Return the [x, y] coordinate for the center point of the cell that contains the specified text.  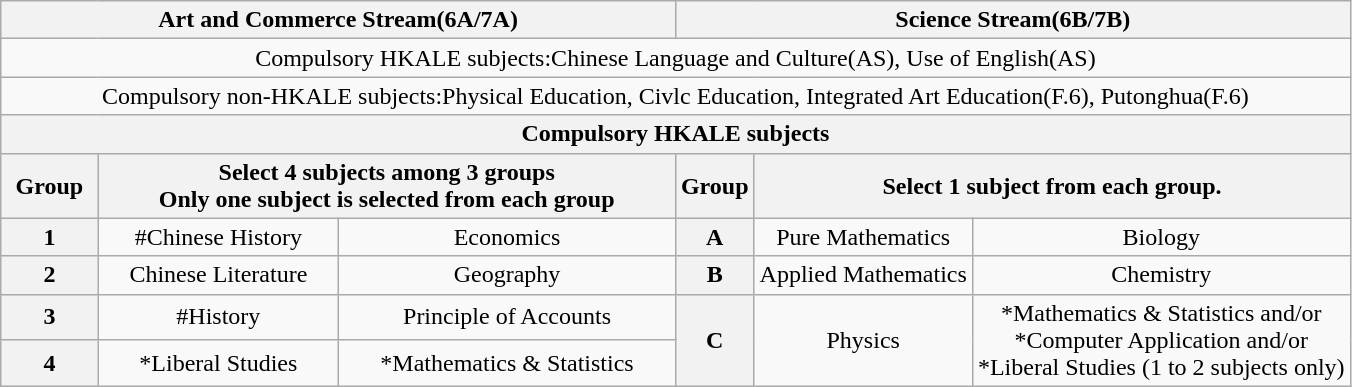
#Chinese History [218, 237]
Pure Mathematics [863, 237]
Biology [1161, 237]
Physics [863, 340]
#History [218, 317]
Principle of Accounts [508, 317]
3 [50, 317]
4 [50, 363]
Economics [508, 237]
*Mathematics & Statistics and/or *Computer Application and/or *Liberal Studies (1 to 2 subjects only) [1161, 340]
Compulsory HKALE subjects:Chinese Language and Culture(AS), Use of English(AS) [676, 58]
Applied Mathematics [863, 275]
*Liberal Studies [218, 363]
Art and Commerce Stream(6A/7A) [338, 20]
Select 1 subject from each group. [1052, 186]
Compulsory non-HKALE subjects:Physical Education, Civlc Education, Integrated Art Education(F.6), Putonghua(F.6) [676, 96]
Select 4 subjects among 3 groupsOnly one subject is selected from each group [386, 186]
2 [50, 275]
Chinese Literature [218, 275]
Compulsory HKALE subjects [676, 134]
Chemistry [1161, 275]
*Mathematics & Statistics [508, 363]
A [714, 237]
Science Stream(6B/7B) [1012, 20]
1 [50, 237]
Geography [508, 275]
C [714, 340]
B [714, 275]
